Return the (X, Y) coordinate for the center point of the cell that contains the specified text.  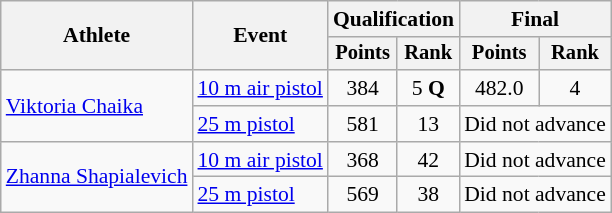
Zhanna Shapialevich (97, 178)
569 (362, 195)
368 (362, 160)
581 (362, 124)
482.0 (499, 88)
5 Q (428, 88)
Athlete (97, 36)
Qualification (394, 19)
Final (535, 19)
13 (428, 124)
42 (428, 160)
Event (260, 36)
384 (362, 88)
Viktoria Chaika (97, 106)
4 (575, 88)
38 (428, 195)
